Provide the [X, Y] coordinate of the cell's center where the given text is located.  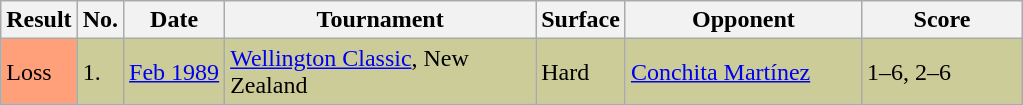
Feb 1989 [174, 72]
Opponent [743, 20]
Result [39, 20]
Score [942, 20]
Date [174, 20]
Surface [581, 20]
Wellington Classic, New Zealand [380, 72]
Loss [39, 72]
No. [100, 20]
1–6, 2–6 [942, 72]
Tournament [380, 20]
1. [100, 72]
Conchita Martínez [743, 72]
Hard [581, 72]
